Capture the cell that displays the provided text and extract its [X, Y] central coordinate. 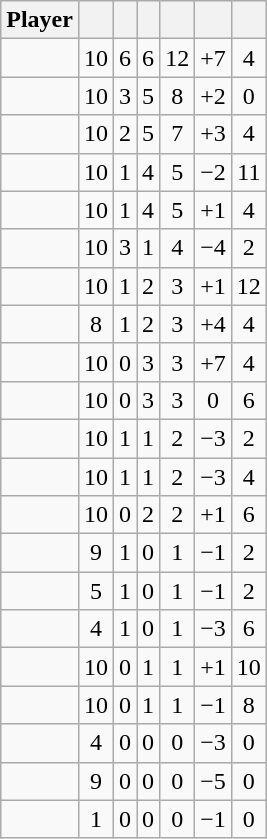
−5 [214, 781]
−4 [214, 248]
−2 [214, 172]
+4 [214, 324]
7 [178, 134]
Player [40, 20]
+2 [214, 96]
+3 [214, 134]
11 [248, 172]
